Capture the cell that displays the provided text and extract its [x, y] central coordinate. 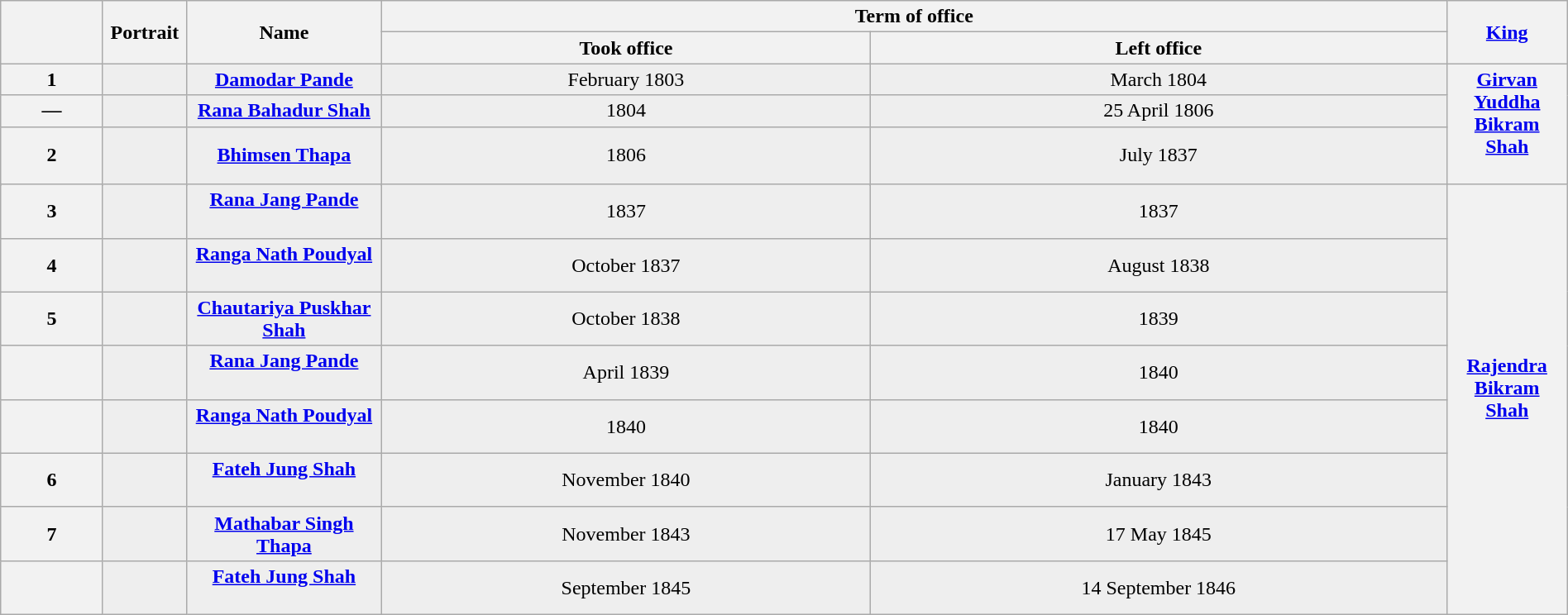
August 1838 [1158, 265]
Bhimsen Thapa [284, 155]
Left office [1158, 48]
Damodar Pande [284, 79]
17 May 1845 [1158, 534]
January 1843 [1158, 479]
Mathabar Singh Thapa [284, 534]
1804 [625, 111]
March 1804 [1158, 79]
Took office [625, 48]
July 1837 [1158, 155]
September 1845 [625, 587]
1 [52, 79]
October 1837 [625, 265]
November 1843 [625, 534]
1806 [625, 155]
Girvan Yuddha Bikram Shah [1507, 124]
February 1803 [625, 79]
November 1840 [625, 479]
5 [52, 319]
7 [52, 534]
April 1839 [625, 372]
2 [52, 155]
25 April 1806 [1158, 111]
14 September 1846 [1158, 587]
October 1838 [625, 319]
6 [52, 479]
1839 [1158, 319]
3 [52, 212]
Rana Bahadur Shah [284, 111]
Rajendra Bikram Shah [1507, 399]
— [52, 111]
Portrait [144, 32]
Name [284, 32]
Term of office [914, 17]
Chautariya Puskhar Shah [284, 319]
4 [52, 265]
King [1507, 32]
